From the cell containing the given text, extract its center point as (x, y) coordinate. 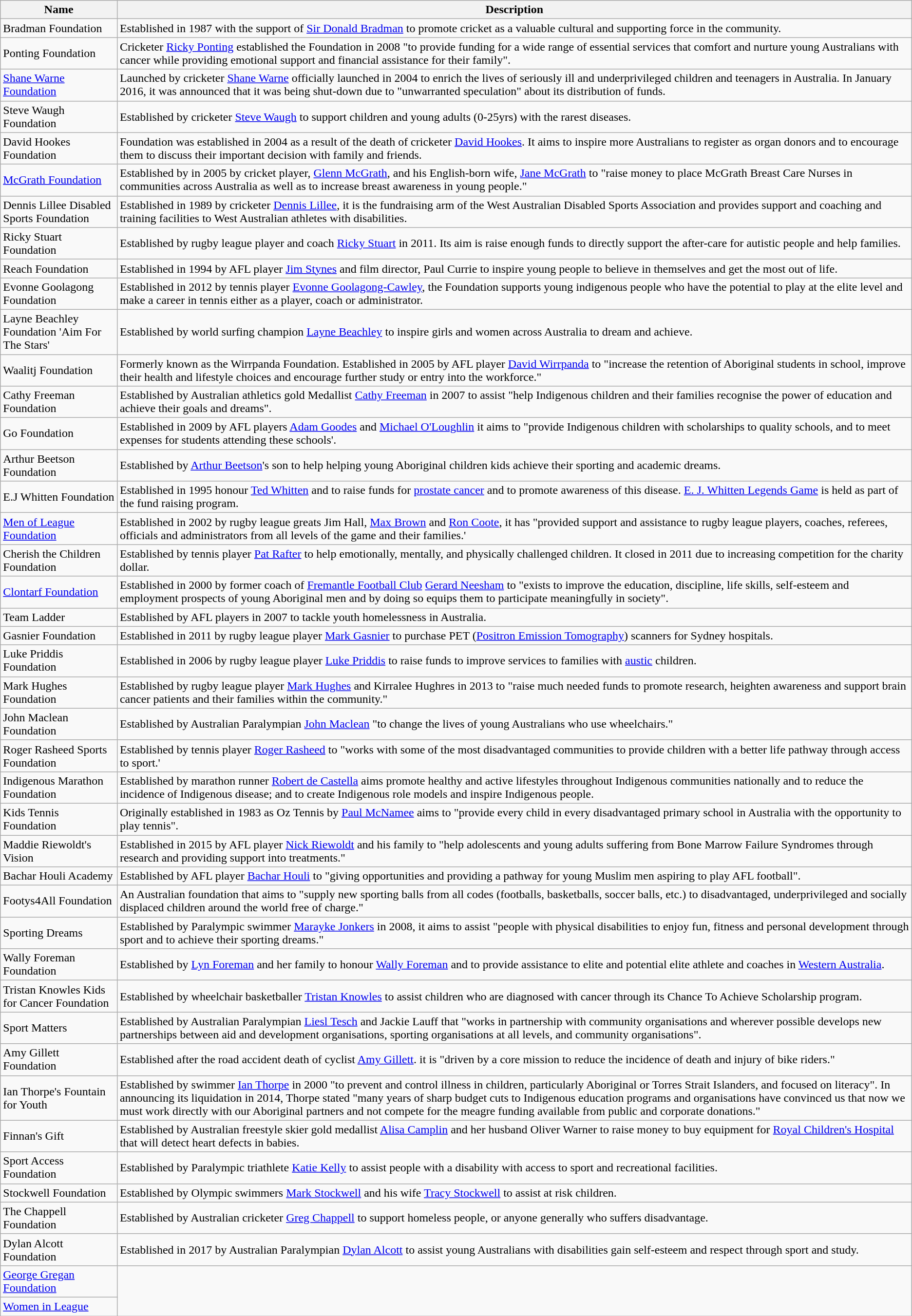
Ponting Foundation (59, 54)
E.J Whitten Foundation (59, 497)
Men of League Foundation (59, 529)
Ricky Stuart Foundation (59, 244)
Clontarf Foundation (59, 592)
Maddie Riewoldt's Vision (59, 850)
Dennis Lillee Disabled Sports Foundation (59, 211)
Wally Foreman Foundation (59, 964)
Sport Access Foundation (59, 1168)
Indigenous Marathon Foundation (59, 787)
Mark Hughes Foundation (59, 693)
John Maclean Foundation (59, 724)
Kids Tennis Foundation (59, 819)
Shane Warne Foundation (59, 85)
Description (514, 10)
Established by Australian Paralympian John Maclean "to change the lives of young Australians who use wheelchairs." (514, 724)
Dylan Alcott Foundation (59, 1250)
Team Ladder (59, 617)
George Gregan Foundation (59, 1281)
Gasnier Foundation (59, 636)
Finnan's Gift (59, 1136)
Reach Foundation (59, 268)
Evonne Goolagong Foundation (59, 293)
Waalitj Foundation (59, 370)
The Chappell Foundation (59, 1218)
McGrath Foundation (59, 180)
Go Foundation (59, 433)
Amy Gillett Foundation (59, 1060)
Established by world surfing champion Layne Beachley to inspire girls and women across Australia to dream and achieve. (514, 332)
Established by Australian cricketer Greg Chappell to support homeless people, or anyone generally who suffers disadvantage. (514, 1218)
Established by AFL players in 2007 to tackle youth homelessness in Australia. (514, 617)
Footys4All Foundation (59, 901)
Tristan Knowles Kids for Cancer Foundation (59, 996)
Women in League (59, 1306)
Cathy Freeman Foundation (59, 402)
Ian Thorpe's Fountain for Youth (59, 1098)
Established by Olympic swimmers Mark Stockwell and his wife Tracy Stockwell to assist at risk children. (514, 1193)
Sporting Dreams (59, 933)
Cherish the Children Foundation (59, 560)
Roger Rasheed Sports Foundation (59, 756)
Established by Arthur Beetson's son to help helping young Aboriginal children kids achieve their sporting and academic dreams. (514, 466)
Established in 2006 by rugby league player Luke Priddis to raise funds to improve services to families with austic children. (514, 660)
Steve Waugh Foundation (59, 117)
Name (59, 10)
David Hookes Foundation (59, 148)
Established in 2011 by rugby league player Mark Gasnier to purchase PET (Positron Emission Tomography) scanners for Sydney hospitals. (514, 636)
Established by cricketer Steve Waugh to support children and young adults (0-25yrs) with the rarest diseases. (514, 117)
Sport Matters (59, 1028)
Established by AFL player Bachar Houli to "giving opportunities and providing a pathway for young Muslim men aspiring to play AFL football". (514, 876)
Arthur Beetson Foundation (59, 466)
Layne Beachley Foundation 'Aim For The Stars' (59, 332)
Luke Priddis Foundation (59, 660)
Stockwell Foundation (59, 1193)
Established in 1987 with the support of Sir Donald Bradman to promote cricket as a valuable cultural and supporting force in the community. (514, 28)
Bachar Houli Academy (59, 876)
Bradman Foundation (59, 28)
Established by Paralympic triathlete Katie Kelly to assist people with a disability with access to sport and recreational facilities. (514, 1168)
